Return the [x, y] coordinate for the center point of the cell that contains the specified text.  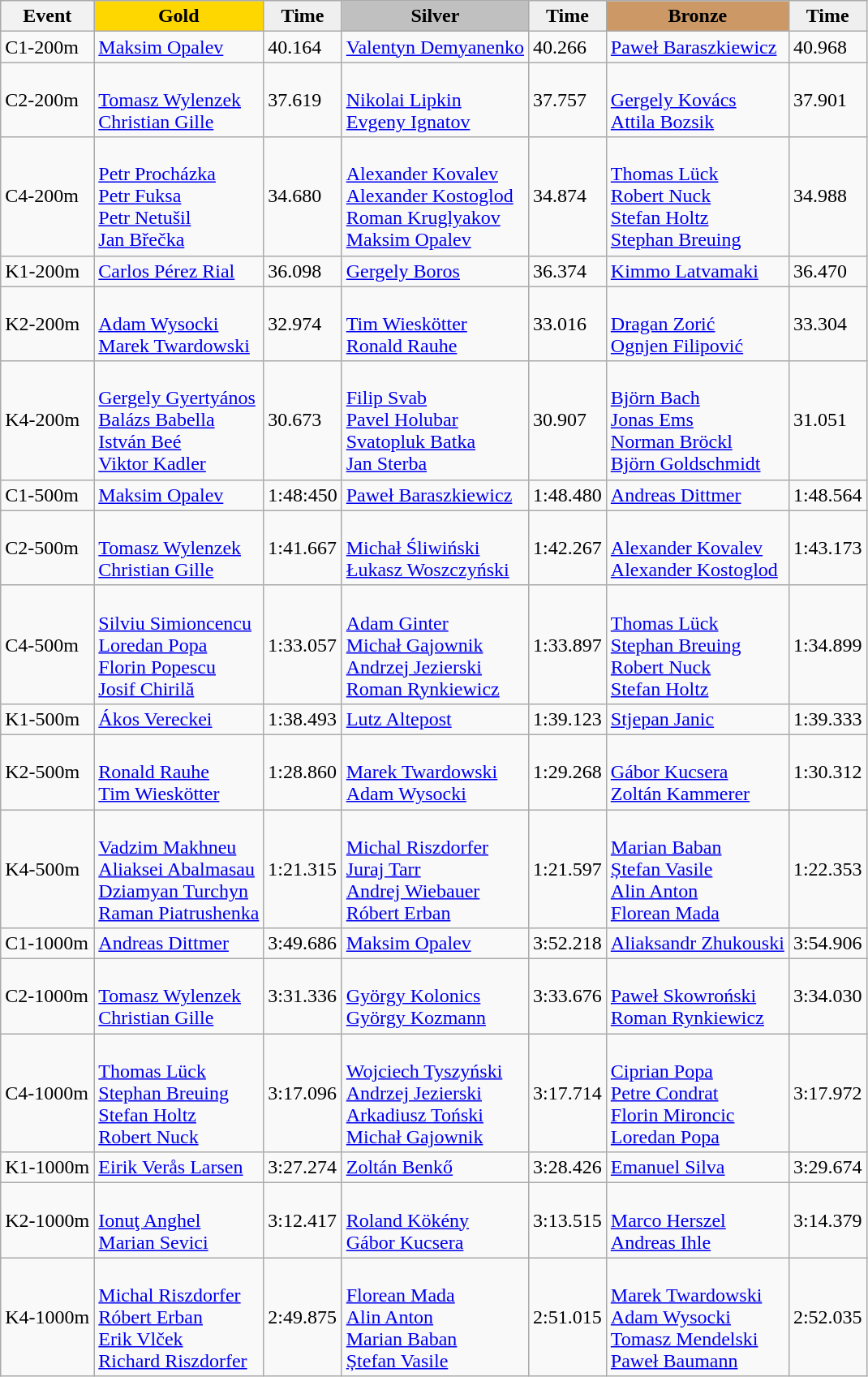
Ákos Vereckei [178, 719]
34.680 [303, 196]
Gábor KucseraZoltán Kammerer [698, 772]
Stjepan Janic [698, 719]
32.974 [303, 324]
K4-1000m [47, 1317]
K4-200m [47, 420]
K2-200m [47, 324]
1:39.123 [568, 719]
Roland KökényGábor Kucsera [435, 1220]
36.098 [303, 271]
1:39.333 [827, 719]
Marek TwardowskiAdam Wysocki [435, 772]
40.164 [303, 47]
K1-500m [47, 719]
Gergely KovácsAttila Bozsik [698, 100]
Thomas LückStephan BreuingStefan HoltzRobert Nuck [178, 1093]
Filip SvabPavel HolubarSvatopluk BatkaJan Sterba [435, 420]
3:27.274 [303, 1168]
Aliaksandr Zhukouski [698, 944]
Marek TwardowskiAdam WysockiTomasz MendelskiPaweł Baumann [698, 1317]
37.757 [568, 100]
1:42.267 [568, 548]
Bronze [698, 16]
C1-1000m [47, 944]
3:14.379 [827, 1220]
C4-200m [47, 196]
1:48.564 [827, 495]
3:28.426 [568, 1168]
3:34.030 [827, 996]
1:29.268 [568, 772]
C2-200m [47, 100]
Valentyn Demyanenko [435, 47]
Thomas LückRobert NuckStefan HoltzStephan Breuing [698, 196]
1:38.493 [303, 719]
34.988 [827, 196]
Alexander KovalevAlexander Kostoglod [698, 548]
Zoltán Benkő [435, 1168]
1:48:450 [303, 495]
György KolonicsGyörgy Kozmann [435, 996]
K1-200m [47, 271]
Michal RiszdorferJuraj TarrAndrej WiebauerRóbert Erban [435, 869]
Lutz Altepost [435, 719]
C1-500m [47, 495]
Björn BachJonas EmsNorman BröcklBjörn Goldschmidt [698, 420]
3:12.417 [303, 1220]
3:54.906 [827, 944]
1:33.057 [303, 644]
Petr ProcházkaPetr FuksaPetr NetušilJan Břečka [178, 196]
34.874 [568, 196]
Marco HerszelAndreas Ihle [698, 1220]
1:41.667 [303, 548]
Ionuţ AnghelMarian Sevici [178, 1220]
Thomas LückStephan BreuingRobert NuckStefan Holtz [698, 644]
Michal RiszdorferRóbert ErbanErik VlčekRichard Riszdorfer [178, 1317]
Emanuel Silva [698, 1168]
Florean MadaAlin AntonMarian BabanȘtefan Vasile [435, 1317]
36.470 [827, 271]
C2-1000m [47, 996]
1:43.173 [827, 548]
Gergely GyertyánosBalázs BabellaIstván BeéViktor Kadler [178, 420]
3:52.218 [568, 944]
Vadzim MakhneuAliaksei AbalmasauDziamyan TurchynRaman Piatrushenka [178, 869]
30.907 [568, 420]
Adam WysockiMarek Twardowski [178, 324]
C4-500m [47, 644]
Ciprian PopaPetre CondratFlorin MironcicLoredan Popa [698, 1093]
Carlos Pérez Rial [178, 271]
1:33.897 [568, 644]
Gold [178, 16]
K1-1000m [47, 1168]
1:21.597 [568, 869]
2:52.035 [827, 1317]
K4-500m [47, 869]
33.304 [827, 324]
K2-500m [47, 772]
40.266 [568, 47]
1:30.312 [827, 772]
2:49.875 [303, 1317]
1:28.860 [303, 772]
3:49.686 [303, 944]
1:34.899 [827, 644]
3:29.674 [827, 1168]
C2-500m [47, 548]
30.673 [303, 420]
3:33.676 [568, 996]
3:17.096 [303, 1093]
Kimmo Latvamaki [698, 271]
37.619 [303, 100]
Wojciech TyszyńskiAndrzej JezierskiArkadiusz TońskiMichał Gajownik [435, 1093]
33.016 [568, 324]
3:17.972 [827, 1093]
1:48.480 [568, 495]
Marian BabanȘtefan VasileAlin AntonFlorean Mada [698, 869]
K2-1000m [47, 1220]
31.051 [827, 420]
C4-1000m [47, 1093]
3:31.336 [303, 996]
Dragan ZorićOgnjen Filipović [698, 324]
40.968 [827, 47]
Alexander KovalevAlexander KostoglodRoman KruglyakovMaksim Opalev [435, 196]
Silviu SimioncencuLoredan PopaFlorin PopescuJosif Chirilă [178, 644]
Event [47, 16]
3:17.714 [568, 1093]
Paweł SkowrońskiRoman Rynkiewicz [698, 996]
1:22.353 [827, 869]
Eirik Verås Larsen [178, 1168]
37.901 [827, 100]
36.374 [568, 271]
Nikolai LipkinEvgeny Ignatov [435, 100]
Michał ŚliwińskiŁukasz Woszczyński [435, 548]
Gergely Boros [435, 271]
Ronald RauheTim Wieskötter [178, 772]
Adam GinterMichał GajownikAndrzej JezierskiRoman Rynkiewicz [435, 644]
C1-200m [47, 47]
Tim WieskötterRonald Rauhe [435, 324]
1:21.315 [303, 869]
2:51.015 [568, 1317]
3:13.515 [568, 1220]
Silver [435, 16]
